Detect which cell encompasses the target text, then output its (x, y) center coordinate. 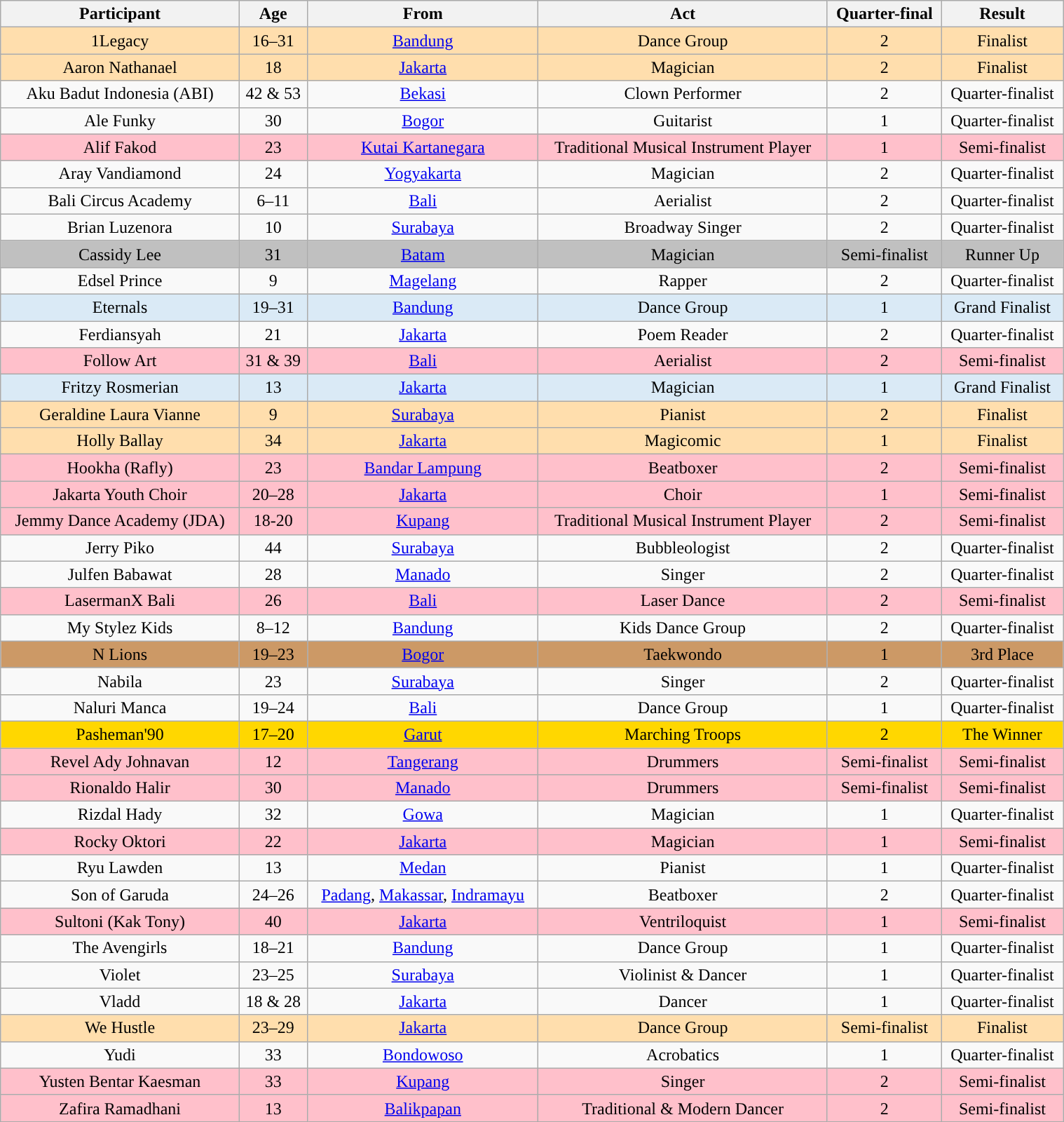
40 (273, 921)
Rionaldo Halir (119, 788)
Padang, Makassar, Indramayu (423, 895)
N Lions (119, 654)
Laser Dance (683, 601)
42 & 53 (273, 94)
Broadway Singer (683, 227)
Julfen Babawat (119, 574)
Geraldine Laura Vianne (119, 414)
Zafira Ramadhani (119, 1108)
20–28 (273, 494)
26 (273, 601)
Taekwondo (683, 654)
3rd Place (1002, 654)
Sultoni (Kak Tony) (119, 921)
6–11 (273, 201)
Follow Art (119, 361)
19–23 (273, 654)
Bandar Lampung (423, 468)
Ventriloquist (683, 921)
Traditional & Modern Dancer (683, 1108)
Ferdiansyah (119, 334)
Holly Ballay (119, 441)
Result (1002, 14)
10 (273, 227)
My Stylez Kids (119, 628)
Rocky Oktori (119, 841)
Alif Fakod (119, 147)
Hookha (Rafly) (119, 468)
18 & 28 (273, 1001)
Vladd (119, 1001)
Bekasi (423, 94)
Jakarta Youth Choir (119, 494)
Acrobatics (683, 1055)
Son of Garuda (119, 895)
Aaron Nathanael (119, 67)
Dancer (683, 1001)
23–25 (273, 975)
24–26 (273, 895)
12 (273, 761)
Revel Ady Johnavan (119, 761)
Batam (423, 254)
21 (273, 334)
Yusten Bentar Kaesman (119, 1081)
Ryu Lawden (119, 868)
Cassidy Lee (119, 254)
34 (273, 441)
Balikpapan (423, 1108)
23–29 (273, 1028)
8–12 (273, 628)
From (423, 14)
We Hustle (119, 1028)
Nabila (119, 681)
Ale Funky (119, 121)
Pasheman'90 (119, 734)
Brian Luzenora (119, 227)
31 & 39 (273, 361)
Rizdal Hady (119, 815)
Poem Reader (683, 334)
Jerry Piko (119, 548)
Aray Vandiamond (119, 174)
Quarter-final (885, 14)
Medan (423, 868)
Magicomic (683, 441)
Kutai Kartanegara (423, 147)
17–20 (273, 734)
19–24 (273, 708)
31 (273, 254)
Marching Troops (683, 734)
Violinist & Dancer (683, 975)
Jemmy Dance Academy (JDA) (119, 521)
The Avengirls (119, 948)
44 (273, 548)
1Legacy (119, 41)
Eternals (119, 307)
Aku Badut Indonesia (ABI) (119, 94)
Rapper (683, 280)
18–21 (273, 948)
The Winner (1002, 734)
Choir (683, 494)
Bondowoso (423, 1055)
Bali Circus Academy (119, 201)
Tangerang (423, 761)
18-20 (273, 521)
18 (273, 67)
28 (273, 574)
Runner Up (1002, 254)
Garut (423, 734)
19–31 (273, 307)
Bubbleologist (683, 548)
Magelang (423, 280)
Violet (119, 975)
Clown Performer (683, 94)
Yogyakarta (423, 174)
LasermanX Bali (119, 601)
Participant (119, 14)
Kids Dance Group (683, 628)
Yudi (119, 1055)
Gowa (423, 815)
22 (273, 841)
16–31 (273, 41)
32 (273, 815)
Act (683, 14)
Naluri Manca (119, 708)
Edsel Prince (119, 280)
Guitarist (683, 121)
Age (273, 14)
Fritzy Rosmerian (119, 388)
24 (273, 174)
